Return the (x, y) coordinate for the center point of the cell that contains the specified text.  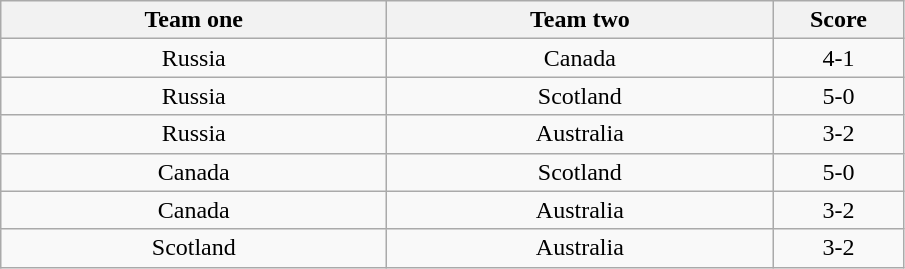
Team one (194, 20)
Team two (580, 20)
4-1 (838, 58)
Score (838, 20)
